Return (x, y) of the center of cell containing provided text 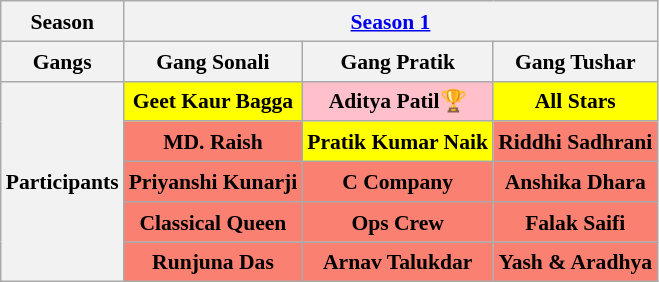
Anshika Dhara (575, 182)
Gang Tushar (575, 61)
All Stars (575, 101)
Runjuna Das (214, 262)
Ops Crew (398, 222)
Participants (62, 182)
Pratik Kumar Naik (398, 142)
Season 1 (391, 21)
Classical Queen (214, 222)
Riddhi Sadhrani (575, 142)
Priyanshi Kunarji (214, 182)
Arnav Talukdar (398, 262)
Falak Saifi (575, 222)
Gangs (62, 61)
Geet Kaur Bagga (214, 101)
Season (62, 21)
MD. Raish (214, 142)
Yash & Aradhya (575, 262)
Gang Pratik (398, 61)
C Company (398, 182)
Gang Sonali (214, 61)
Aditya Patil🏆 (398, 101)
